Capture the cell that displays the provided text and extract its [x, y] central coordinate. 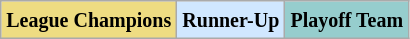
Runner-Up [231, 20]
Playoff Team [347, 20]
League Champions [89, 20]
